Provide the (X, Y) coordinate of the cell's center where the given text is located.  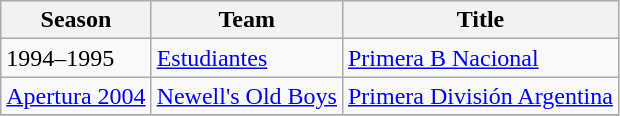
Primera B Nacional (480, 58)
Newell's Old Boys (246, 96)
Title (480, 20)
Estudiantes (246, 58)
Team (246, 20)
Primera División Argentina (480, 96)
Apertura 2004 (76, 96)
Season (76, 20)
1994–1995 (76, 58)
